Identify which cell holds the provided text, then report its (x, y) central coordinate. 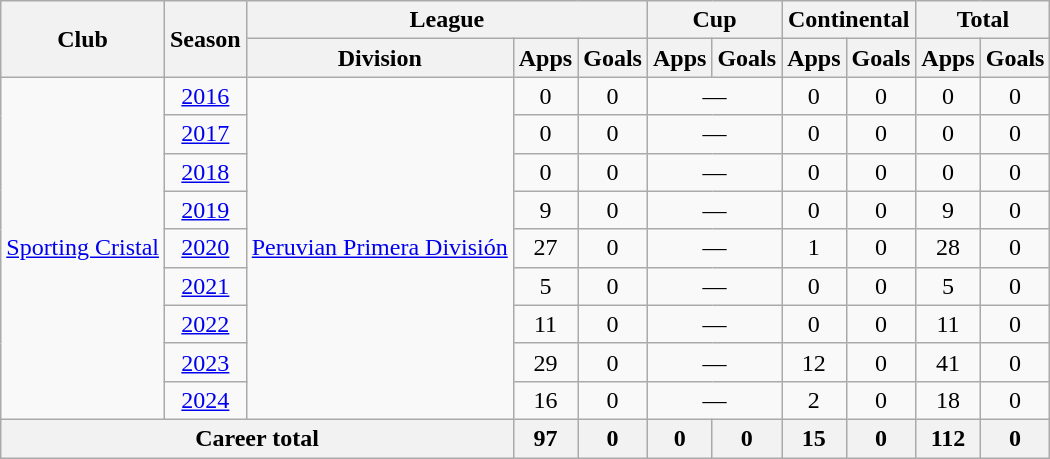
12 (814, 362)
1 (814, 248)
16 (545, 400)
97 (545, 438)
2016 (205, 96)
Total (983, 20)
2020 (205, 248)
2023 (205, 362)
18 (948, 400)
2018 (205, 172)
15 (814, 438)
Continental (849, 20)
2021 (205, 286)
2019 (205, 210)
Season (205, 39)
Career total (258, 438)
Sporting Cristal (83, 248)
41 (948, 362)
27 (545, 248)
28 (948, 248)
112 (948, 438)
2024 (205, 400)
Division (380, 58)
2022 (205, 324)
Peruvian Primera División (380, 248)
2017 (205, 134)
Cup (714, 20)
29 (545, 362)
2 (814, 400)
Club (83, 39)
League (446, 20)
